From the cell containing the given text, extract its center point as (X, Y) coordinate. 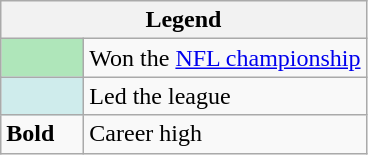
Career high (225, 134)
Bold (42, 134)
Led the league (225, 96)
Won the NFL championship (225, 58)
Legend (184, 20)
